Extract the (x, y) coordinate from the center of the cell holding the provided text.  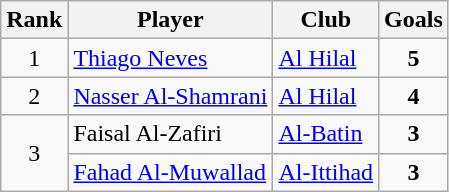
Club (326, 20)
Faisal Al-Zafiri (170, 134)
Al-Ittihad (326, 172)
4 (414, 96)
2 (34, 96)
Al-Batin (326, 134)
Goals (414, 20)
Fahad Al-Muwallad (170, 172)
5 (414, 58)
Thiago Neves (170, 58)
Player (170, 20)
1 (34, 58)
Nasser Al-Shamrani (170, 96)
Rank (34, 20)
